Return (X, Y) of the center of cell containing provided text 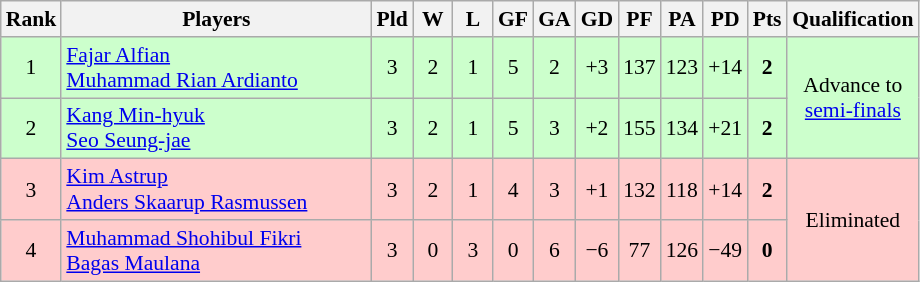
GF (513, 19)
Rank (32, 19)
+3 (598, 68)
Fajar Alfian Muhammad Rian Ardianto (216, 68)
Kang Min-hyuk Seo Seung-jae (216, 128)
+21 (725, 128)
155 (640, 128)
Eliminated (852, 220)
PD (725, 19)
134 (682, 128)
Kim Astrup Anders Skaarup Rasmussen (216, 190)
Advance to semi-finals (852, 98)
Qualification (852, 19)
+1 (598, 190)
126 (682, 250)
6 (554, 250)
PF (640, 19)
W (433, 19)
137 (640, 68)
Muhammad Shohibul Fikri Bagas Maulana (216, 250)
GD (598, 19)
−6 (598, 250)
PA (682, 19)
118 (682, 190)
132 (640, 190)
−49 (725, 250)
77 (640, 250)
L (473, 19)
GA (554, 19)
Players (216, 19)
+2 (598, 128)
Pld (392, 19)
123 (682, 68)
Pts (767, 19)
